Identify which cell holds the provided text, then report its [X, Y] central coordinate. 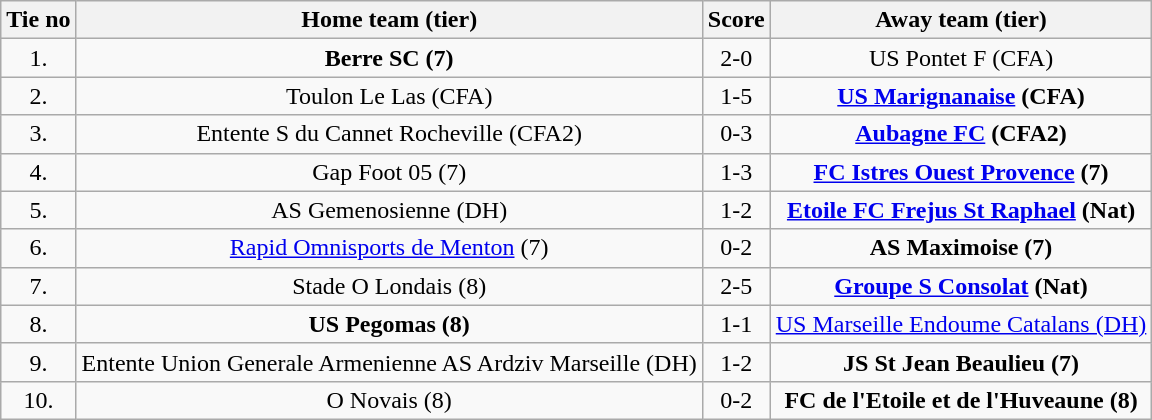
10. [38, 400]
AS Maximoise (7) [961, 248]
Away team (tier) [961, 20]
1. [38, 58]
Gap Foot 05 (7) [389, 172]
4. [38, 172]
Stade O Londais (8) [389, 286]
2. [38, 96]
US Pegomas (8) [389, 324]
1-3 [736, 172]
US Marignanaise (CFA) [961, 96]
Toulon Le Las (CFA) [389, 96]
O Novais (8) [389, 400]
AS Gemenosienne (DH) [389, 210]
Score [736, 20]
0-3 [736, 134]
8. [38, 324]
US Pontet F (CFA) [961, 58]
Groupe S Consolat (Nat) [961, 286]
2-5 [736, 286]
US Marseille Endoume Catalans (DH) [961, 324]
7. [38, 286]
FC de l'Etoile et de l'Huveaune (8) [961, 400]
2-0 [736, 58]
9. [38, 362]
Aubagne FC (CFA2) [961, 134]
Tie no [38, 20]
JS St Jean Beaulieu (7) [961, 362]
FC Istres Ouest Provence (7) [961, 172]
5. [38, 210]
1-5 [736, 96]
Etoile FC Frejus St Raphael (Nat) [961, 210]
3. [38, 134]
Rapid Omnisports de Menton (7) [389, 248]
Entente S du Cannet Rocheville (CFA2) [389, 134]
Entente Union Generale Armenienne AS Ardziv Marseille (DH) [389, 362]
6. [38, 248]
1-1 [736, 324]
Home team (tier) [389, 20]
Berre SC (7) [389, 58]
